Provide the [x, y] coordinate of the cell's center where the given text is located.  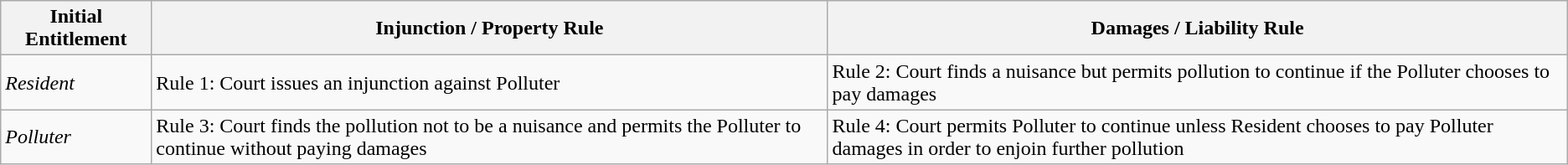
Injunction / Property Rule [489, 28]
Polluter [76, 137]
Resident [76, 82]
Rule 1: Court issues an injunction against Polluter [489, 82]
Initial Entitlement [76, 28]
Rule 3: Court finds the pollution not to be a nuisance and permits the Polluter to continue without paying damages [489, 137]
Rule 2: Court finds a nuisance but permits pollution to continue if the Polluter chooses to pay damages [1198, 82]
Rule 4: Court permits Polluter to continue unless Resident chooses to pay Polluter damages in order to enjoin further pollution [1198, 137]
Damages / Liability Rule [1198, 28]
